Output the (x, y) coordinate of the center of the cell containing the given text.  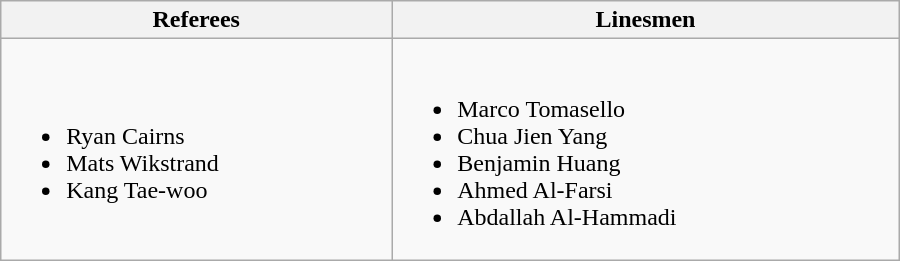
Referees (196, 20)
Ryan Cairns Mats Wikstrand Kang Tae-woo (196, 150)
Linesmen (646, 20)
Marco Tomasello Chua Jien Yang Benjamin Huang Ahmed Al-Farsi Abdallah Al-Hammadi (646, 150)
